Scan for the cell matching the given text and deliver its [X, Y] coordinate at center. 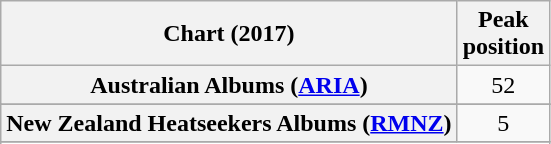
Peak position [503, 34]
52 [503, 85]
New Zealand Heatseekers Albums (RMNZ) [229, 123]
Chart (2017) [229, 34]
Australian Albums (ARIA) [229, 85]
5 [503, 123]
